Return the (x, y) coordinate for the center point of the cell that contains the specified text.  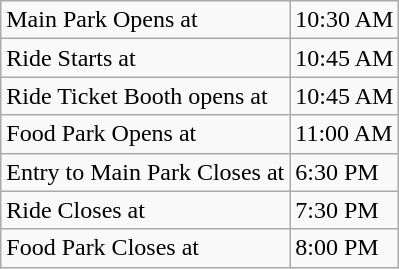
Ride Closes at (146, 210)
Main Park Opens at (146, 20)
Ride Ticket Booth opens at (146, 96)
Ride Starts at (146, 58)
8:00 PM (344, 248)
10:30 AM (344, 20)
11:00 AM (344, 134)
6:30 PM (344, 172)
Food Park Opens at (146, 134)
Entry to Main Park Closes at (146, 172)
Food Park Closes at (146, 248)
7:30 PM (344, 210)
